Locate the cell with the specified text and output its (X, Y) center coordinate. 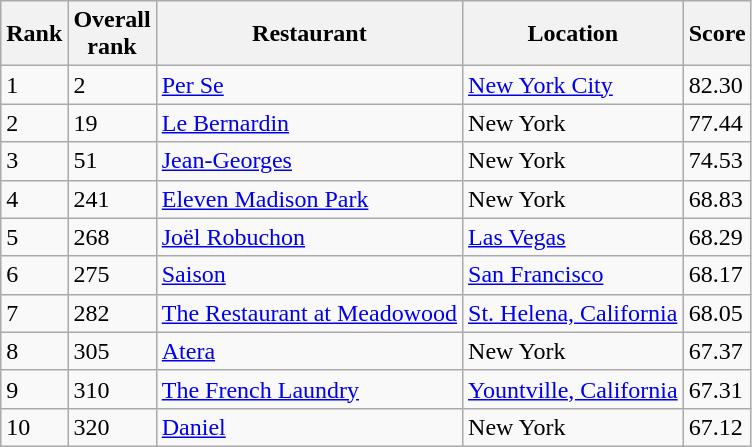
Daniel (309, 427)
51 (112, 161)
4 (34, 199)
Per Se (309, 85)
The French Laundry (309, 389)
67.31 (717, 389)
3 (34, 161)
Atera (309, 351)
68.29 (717, 237)
268 (112, 237)
7 (34, 313)
241 (112, 199)
Joël Robuchon (309, 237)
68.05 (717, 313)
67.37 (717, 351)
10 (34, 427)
Le Bernardin (309, 123)
Restaurant (309, 34)
68.17 (717, 275)
St. Helena, California (574, 313)
San Francisco (574, 275)
5 (34, 237)
67.12 (717, 427)
Las Vegas (574, 237)
305 (112, 351)
310 (112, 389)
Score (717, 34)
The Restaurant at Meadowood (309, 313)
Eleven Madison Park (309, 199)
Saison (309, 275)
1 (34, 85)
Overallrank (112, 34)
82.30 (717, 85)
Rank (34, 34)
19 (112, 123)
275 (112, 275)
9 (34, 389)
Location (574, 34)
New York City (574, 85)
Jean-Georges (309, 161)
282 (112, 313)
6 (34, 275)
68.83 (717, 199)
8 (34, 351)
320 (112, 427)
Yountville, California (574, 389)
74.53 (717, 161)
77.44 (717, 123)
